Search for the cell housing the specified text and yield its [x, y] center coordinate. 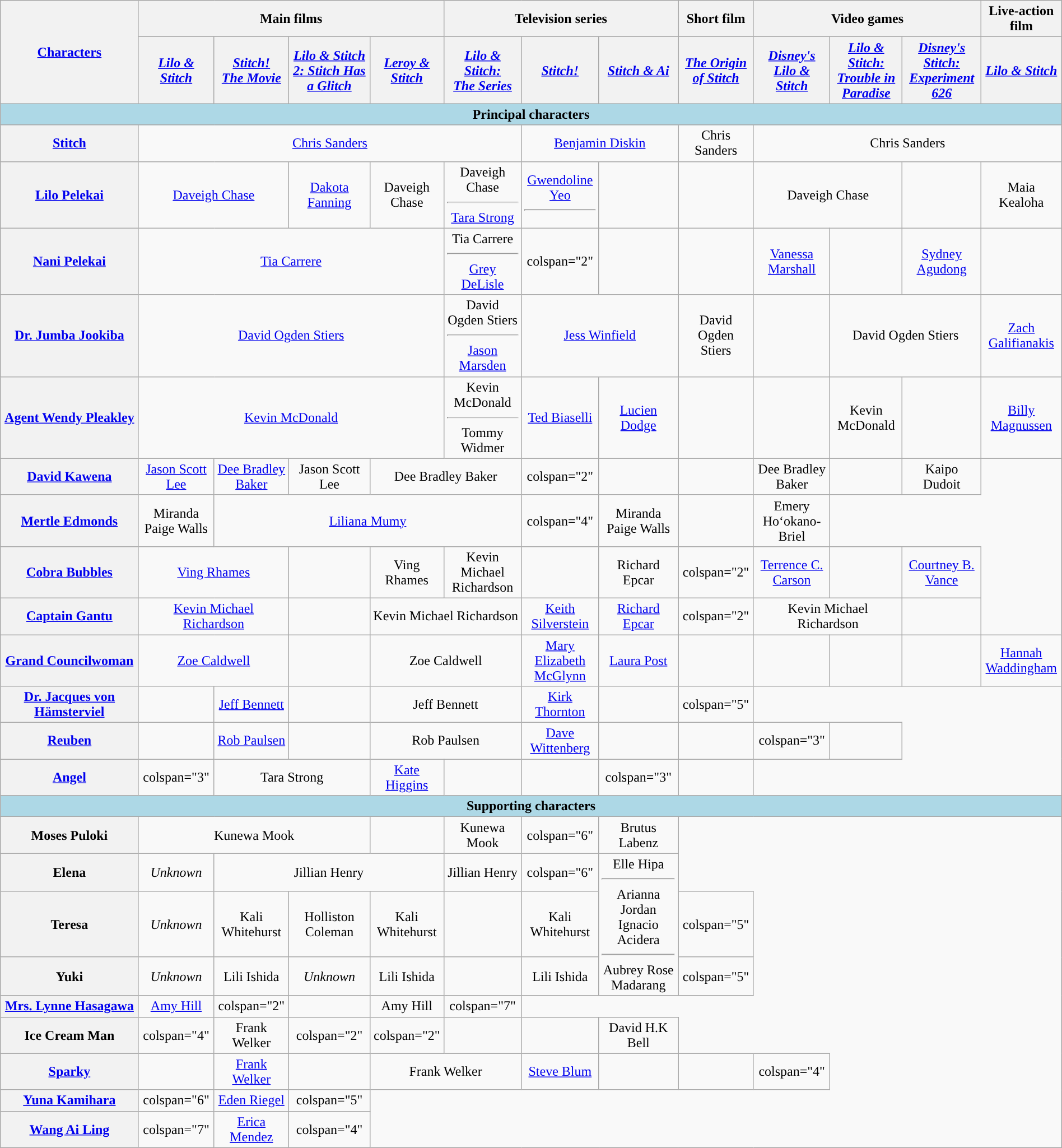
Stitch!The Movie [251, 71]
Sydney Agudong [942, 261]
The Origin of Stitch [716, 71]
Live-action film [1021, 19]
Dave Wittenberg [560, 741]
Captain Gantu [69, 616]
Sparky [69, 1071]
Eden Riegel [251, 1100]
Nani Pelekai [69, 261]
Main films [291, 19]
Emery Ho‘okano-Briel [791, 520]
Mertle Edmonds [69, 520]
Short film [716, 19]
Yuki [69, 976]
David Ogden StiersJason Marsden [483, 336]
Dakota Fanning [329, 195]
Holliston Coleman [329, 924]
Kirk Thornton [560, 705]
Disney's Stitch: Experiment 626 [942, 71]
Characters [69, 52]
Tia Carrere [291, 261]
Erica Mendez [251, 1130]
Elle Hipa Arianna Jordan Ignacio Acidera Aubrey Rose Madarang [639, 924]
Jess Winfield [600, 336]
Tara Strong [292, 778]
Stitch & Ai [639, 71]
Liliana Mumy [367, 520]
Tia CarrereGrey DeLisle [483, 261]
Wang Ai Ling [69, 1130]
Kate Higgins [407, 778]
Lucien Dodge [639, 417]
Keith Silverstein [560, 616]
Television series [561, 19]
Lilo & Stitch: Trouble in Paradise [866, 71]
Disney's Lilo & Stitch [791, 71]
Principal characters [531, 114]
Elena [69, 872]
Yuna Kamihara [69, 1100]
Daveigh ChaseTara Strong [483, 195]
Zach Galifianakis [1021, 336]
Agent Wendy Pleakley [69, 417]
Steve Blum [560, 1071]
Gwendoline Yeo [560, 195]
Moses Puloki [69, 835]
Vanessa Marshall [791, 261]
Dr. Jumba Jookiba [69, 336]
Lilo & Stitch:The Series [483, 71]
Courtney B. Vance [942, 572]
Ice Cream Man [69, 1035]
Stitch! [560, 71]
Leroy & Stitch [407, 71]
Terrence C. Carson [791, 572]
Kaipo Dudoit [942, 476]
Billy Magnussen [1021, 417]
Dr. Jacques von Hämsterviel [69, 705]
Stitch [69, 143]
Angel [69, 778]
Kevin McDonaldTommy Widmer [483, 417]
Teresa [69, 924]
Reuben [69, 741]
Maia Kealoha [1021, 195]
David H.K Bell [639, 1035]
David Kawena [69, 476]
Lilo Pelekai [69, 195]
Cobra Bubbles [69, 572]
Lilo & Stitch 2: Stitch Has a Glitch [329, 71]
Brutus Labenz [639, 835]
Laura Post [639, 660]
Benjamin Diskin [600, 143]
Mrs. Lynne Hasagawa [69, 1006]
Mary Elizabeth McGlynn [560, 660]
Grand Councilwoman [69, 660]
Video games [867, 19]
Hannah Waddingham [1021, 660]
Ted Biaselli [560, 417]
Supporting characters [531, 806]
